Output the [X, Y] coordinate of the center of the cell containing the given text.  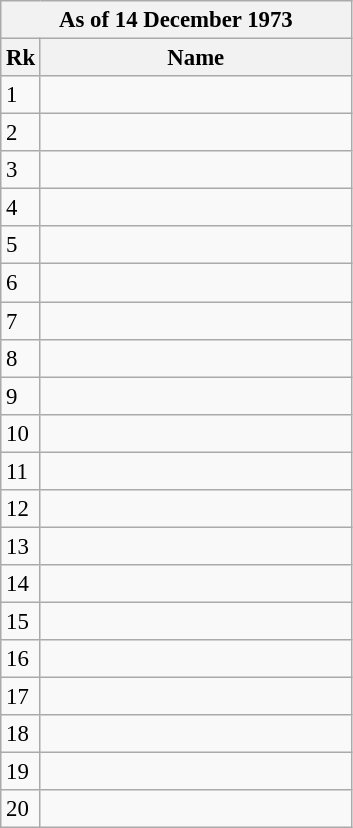
10 [21, 433]
7 [21, 321]
6 [21, 283]
19 [21, 772]
13 [21, 546]
16 [21, 659]
15 [21, 621]
8 [21, 358]
12 [21, 509]
1 [21, 95]
17 [21, 697]
9 [21, 396]
4 [21, 208]
3 [21, 170]
18 [21, 734]
14 [21, 584]
As of 14 December 1973 [176, 20]
11 [21, 471]
2 [21, 133]
Rk [21, 58]
5 [21, 245]
20 [21, 809]
Name [196, 58]
